For the text-containing cell, return its midpoint in (X, Y) coordinate format. 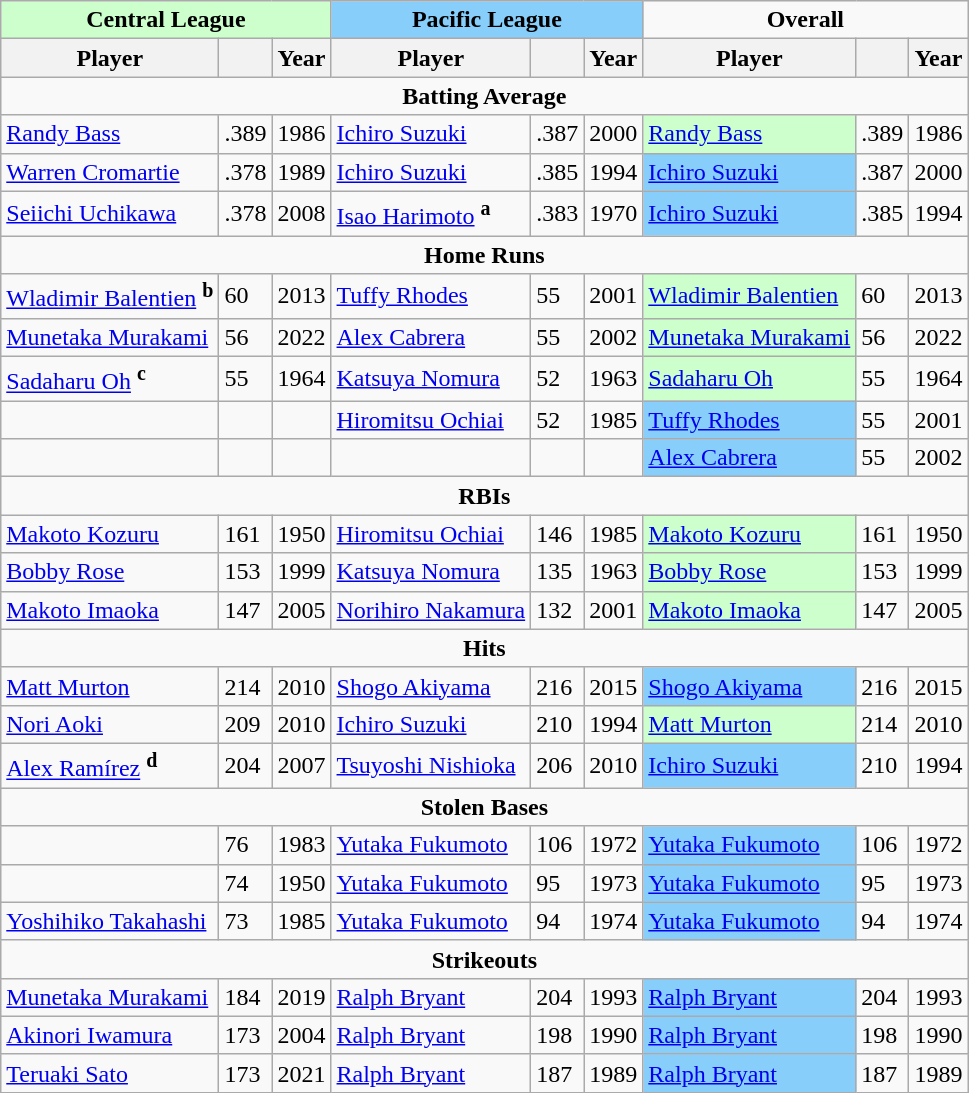
76 (246, 845)
Warren Cromartie (110, 172)
74 (246, 883)
2004 (302, 1035)
146 (558, 534)
1970 (614, 214)
Sadaharu Oh c (110, 378)
209 (246, 724)
Batting Average (484, 96)
RBIs (484, 496)
2008 (302, 214)
Hits (484, 648)
135 (558, 572)
1983 (302, 845)
Teruaki Sato (110, 1073)
Strikeouts (484, 959)
Sadaharu Oh (750, 378)
.383 (558, 214)
184 (246, 997)
2007 (302, 766)
Tsuyoshi Nishioka (431, 766)
Norihiro Nakamura (431, 610)
206 (558, 766)
Wladimir Balentien b (110, 296)
2021 (302, 1073)
Alex Ramírez d (110, 766)
Wladimir Balentien (750, 296)
Home Runs (484, 255)
2019 (302, 997)
132 (558, 610)
73 (246, 921)
Stolen Bases (484, 807)
Central League (166, 20)
Nori Aoki (110, 724)
Pacific League (487, 20)
Isao Harimoto a (431, 214)
Seiichi Uchikawa (110, 214)
Yoshihiko Takahashi (110, 921)
Overall (806, 20)
Akinori Iwamura (110, 1035)
